Search for the cell housing the specified text and yield its (x, y) center coordinate. 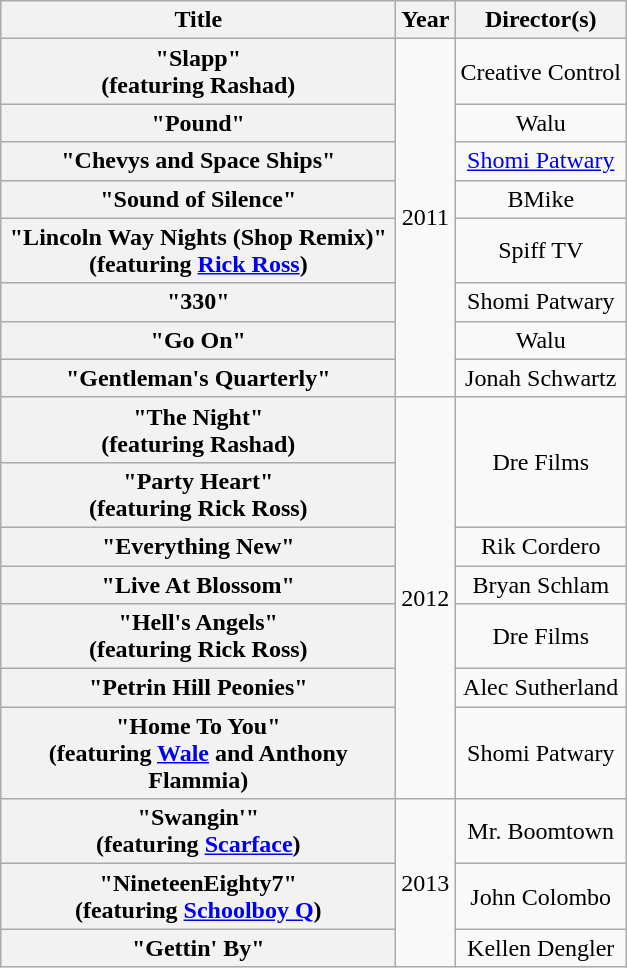
"Petrin Hill Peonies" (198, 688)
"Lincoln Way Nights (Shop Remix)"(featuring Rick Ross) (198, 250)
Mr. Boomtown (541, 832)
"Pound" (198, 123)
John Colombo (541, 896)
"Swangin'"(featuring Scarface) (198, 832)
Alec Sutherland (541, 688)
"Sound of Silence" (198, 199)
Title (198, 20)
Year (426, 20)
"Gentleman's Quarterly" (198, 378)
"Home To You"(featuring Wale and Anthony Flammia) (198, 753)
"NineteenEighty7"(featuring Schoolboy Q) (198, 896)
"Everything New" (198, 546)
"Live At Blossom" (198, 585)
"330" (198, 302)
Kellen Dengler (541, 948)
"Party Heart"(featuring Rick Ross) (198, 494)
Director(s) (541, 20)
Jonah Schwartz (541, 378)
Bryan Schlam (541, 585)
Spiff TV (541, 250)
Creative Control (541, 72)
"Gettin' By" (198, 948)
2012 (426, 598)
"Chevys and Space Ships" (198, 161)
Rik Cordero (541, 546)
"The Night"(featuring Rashad) (198, 430)
"Go On" (198, 340)
"Slapp"(featuring Rashad) (198, 72)
"Hell's Angels"(featuring Rick Ross) (198, 636)
2013 (426, 883)
BMike (541, 199)
2011 (426, 218)
